Identify which cell holds the provided text, then report its [X, Y] central coordinate. 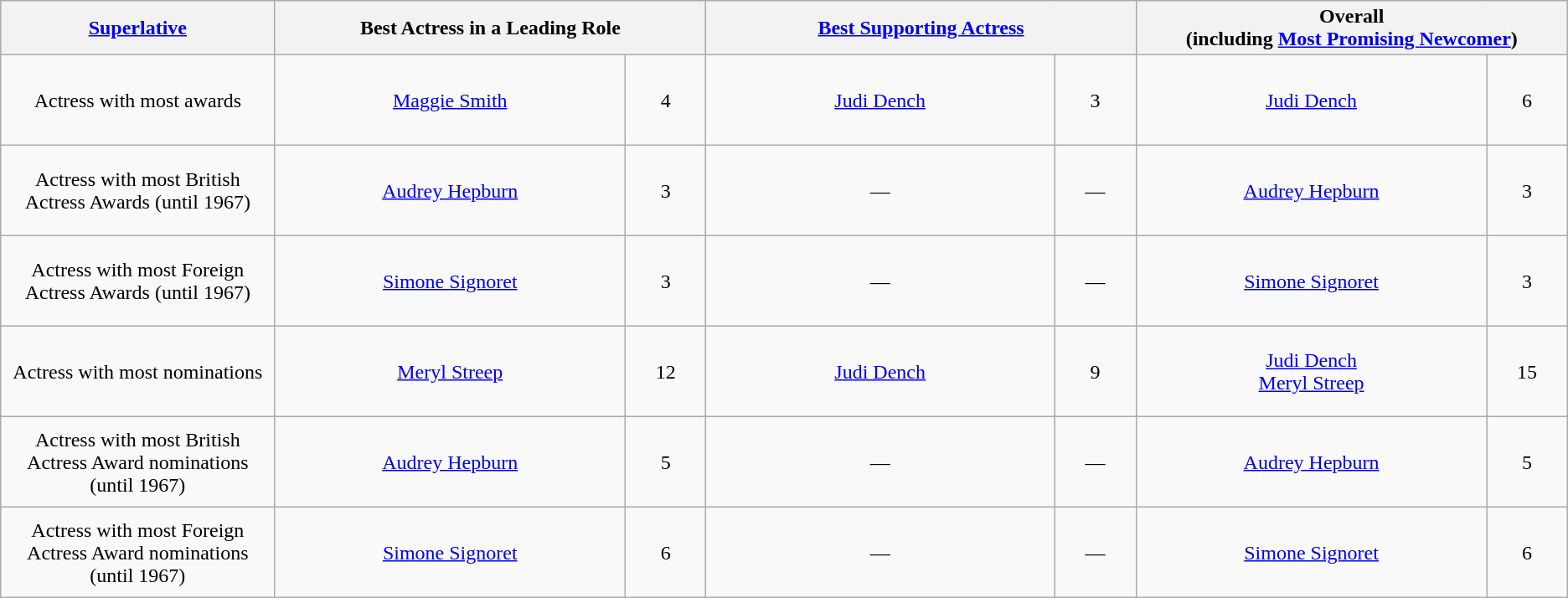
Actress with most Foreign Actress Award nominations (until 1967) [137, 553]
Actress with most British Actress Award nominations (until 1967) [137, 462]
Actress with most awards [137, 101]
Actress with most British Actress Awards (until 1967) [137, 191]
12 [666, 372]
Maggie Smith [451, 101]
Actress with most Foreign Actress Awards (until 1967) [137, 281]
Best Supporting Actress [921, 28]
15 [1527, 372]
Meryl Streep [451, 372]
Judi Dench Meryl Streep [1312, 372]
Actress with most nominations [137, 372]
Best Actress in a Leading Role [491, 28]
Superlative [137, 28]
9 [1096, 372]
4 [666, 101]
Overall(including Most Promising Newcomer) [1352, 28]
